Return [X, Y] of the center of cell containing provided text 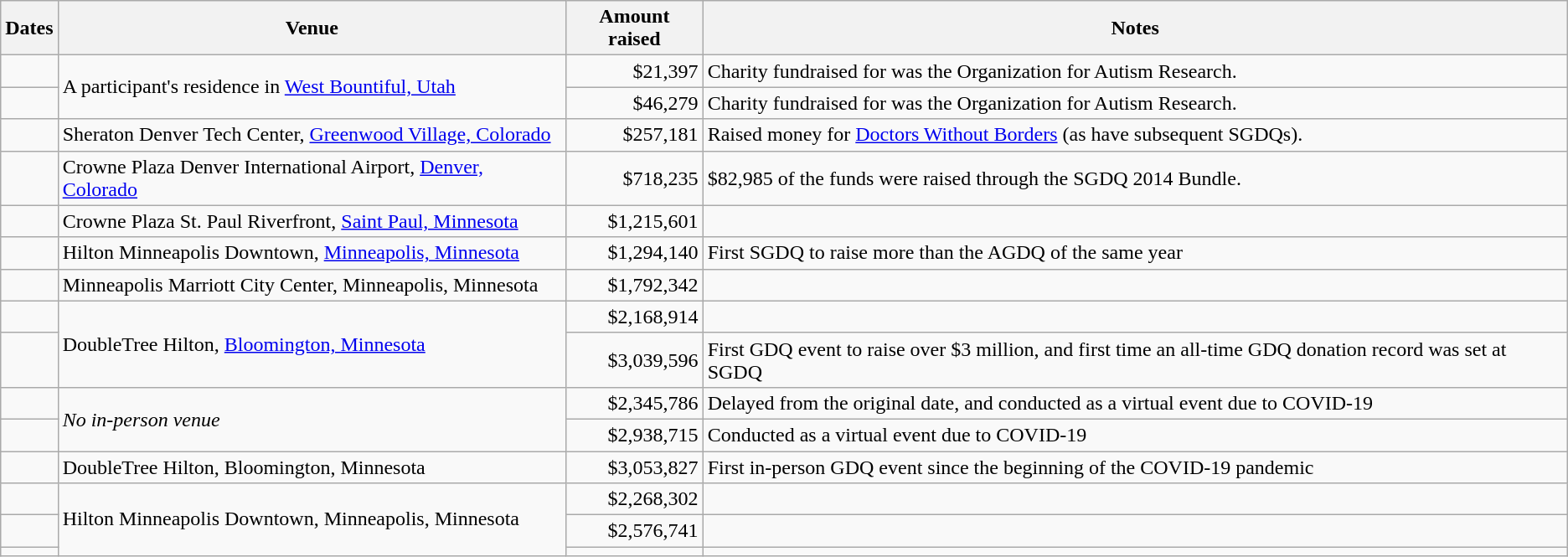
$3,053,827 [635, 467]
$2,345,786 [635, 403]
$1,792,342 [635, 285]
First SGDQ to raise more than the AGDQ of the same year [1135, 253]
$82,985 of the funds were raised through the SGDQ 2014 Bundle. [1135, 178]
$718,235 [635, 178]
$3,039,596 [635, 360]
Dates [29, 28]
Crowne Plaza Denver International Airport, Denver, Colorado [312, 178]
$1,294,140 [635, 253]
Raised money for Doctors Without Borders (as have subsequent SGDQs). [1135, 135]
Venue [312, 28]
Sheraton Denver Tech Center, Greenwood Village, Colorado [312, 135]
$2,168,914 [635, 317]
$46,279 [635, 103]
$2,268,302 [635, 499]
Crowne Plaza St. Paul Riverfront, Saint Paul, Minnesota [312, 221]
$2,938,715 [635, 435]
Notes [1135, 28]
$257,181 [635, 135]
Amount raised [635, 28]
$1,215,601 [635, 221]
Delayed from the original date, and conducted as a virtual event due to COVID-19 [1135, 403]
Minneapolis Marriott City Center, Minneapolis, Minnesota [312, 285]
First GDQ event to raise over $3 million, and first time an all-time GDQ donation record was set at SGDQ [1135, 360]
A participant's residence in West Bountiful, Utah [312, 87]
No in-person venue [312, 419]
$21,397 [635, 71]
Conducted as a virtual event due to COVID-19 [1135, 435]
First in-person GDQ event since the beginning of the COVID-19 pandemic [1135, 467]
$2,576,741 [635, 531]
